Detect which cell encompasses the target text, then output its (X, Y) center coordinate. 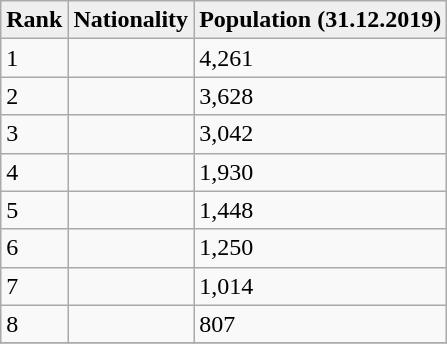
5 (34, 210)
7 (34, 286)
1,250 (320, 248)
4,261 (320, 58)
3,628 (320, 96)
1,930 (320, 172)
Rank (34, 20)
1 (34, 58)
Nationality (131, 20)
3,042 (320, 134)
3 (34, 134)
1,014 (320, 286)
2 (34, 96)
807 (320, 324)
1,448 (320, 210)
6 (34, 248)
8 (34, 324)
Population (31.12.2019) (320, 20)
4 (34, 172)
